Return the (X, Y) coordinate for the center point of the cell that contains the specified text.  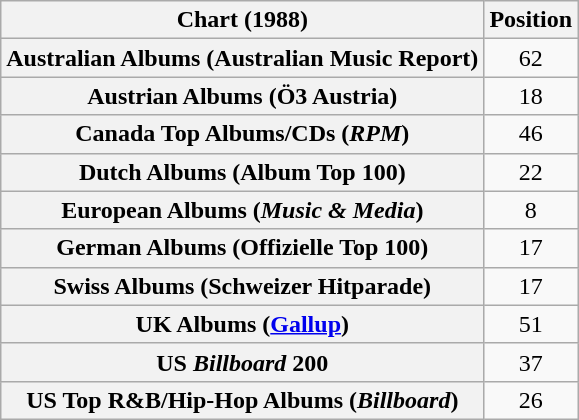
37 (531, 362)
26 (531, 400)
German Albums (Offizielle Top 100) (242, 248)
US Top R&B/Hip-Hop Albums (Billboard) (242, 400)
Canada Top Albums/CDs (RPM) (242, 134)
Austrian Albums (Ö3 Austria) (242, 96)
46 (531, 134)
18 (531, 96)
51 (531, 324)
Swiss Albums (Schweizer Hitparade) (242, 286)
Position (531, 20)
Chart (1988) (242, 20)
Dutch Albums (Album Top 100) (242, 172)
US Billboard 200 (242, 362)
European Albums (Music & Media) (242, 210)
8 (531, 210)
22 (531, 172)
Australian Albums (Australian Music Report) (242, 58)
62 (531, 58)
UK Albums (Gallup) (242, 324)
